Return [x, y] of the center of cell containing provided text 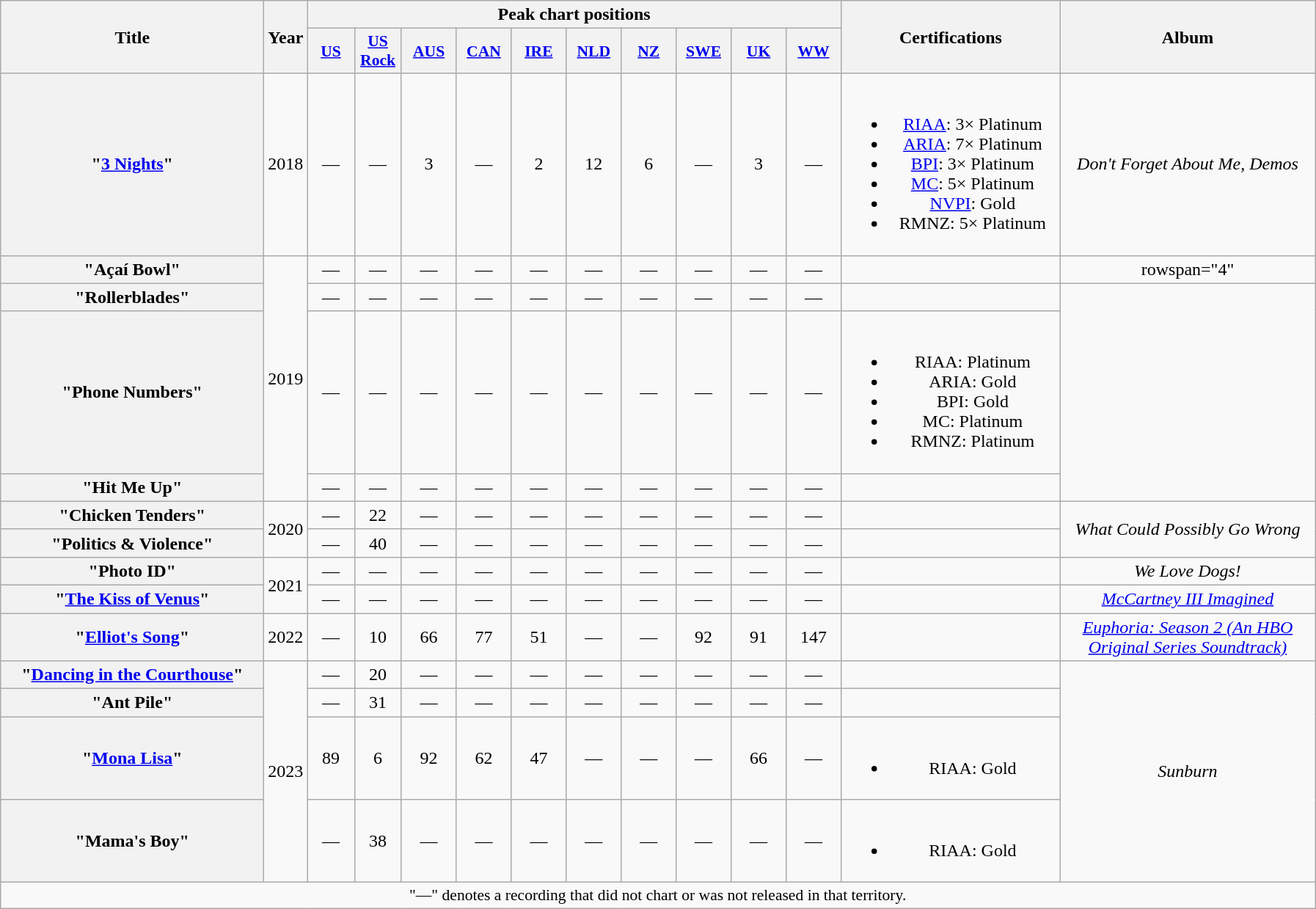
McCartney III Imagined [1187, 599]
2021 [286, 585]
147 [813, 637]
"Mona Lisa" [132, 759]
Title [132, 37]
2019 [286, 379]
"Chicken Tenders" [132, 515]
47 [538, 759]
"—" denotes a recording that did not chart or was not released in that territory. [658, 896]
We Love Dogs! [1187, 571]
What Could Possibly Go Wrong [1187, 529]
"3 Nights" [132, 164]
UK [758, 51]
IRE [538, 51]
CAN [484, 51]
22 [378, 515]
Peak chart positions [574, 15]
RIAA: PlatinumARIA: GoldBPI: GoldMC: PlatinumRMNZ: Platinum [951, 392]
NZ [648, 51]
"Dancing in the Courthouse" [132, 675]
62 [484, 759]
2023 [286, 772]
US [331, 51]
91 [758, 637]
51 [538, 637]
77 [484, 637]
Year [286, 37]
"Phone Numbers" [132, 392]
SWE [704, 51]
40 [378, 543]
"Elliot's Song" [132, 637]
12 [594, 164]
AUS [428, 51]
"Hit Me Up" [132, 487]
2018 [286, 164]
Sunburn [1187, 772]
"The Kiss of Venus" [132, 599]
2 [538, 164]
"Açaí Bowl" [132, 269]
2020 [286, 529]
WW [813, 51]
Euphoria: Season 2 (An HBO Original Series Soundtrack) [1187, 637]
"Mama's Boy" [132, 841]
10 [378, 637]
USRock [378, 51]
Album [1187, 37]
"Politics & Violence" [132, 543]
Don't Forget About Me, Demos [1187, 164]
"Ant Pile" [132, 703]
NLD [594, 51]
89 [331, 759]
"Rollerblades" [132, 297]
RIAA: 3× PlatinumARIA: 7× PlatinumBPI: 3× PlatinumMC: 5× PlatinumNVPI: GoldRMNZ: 5× Platinum [951, 164]
38 [378, 841]
Certifications [951, 37]
31 [378, 703]
2022 [286, 637]
20 [378, 675]
rowspan="4" [1187, 269]
"Photo ID" [132, 571]
